From the cell containing the given text, extract its center point as [x, y] coordinate. 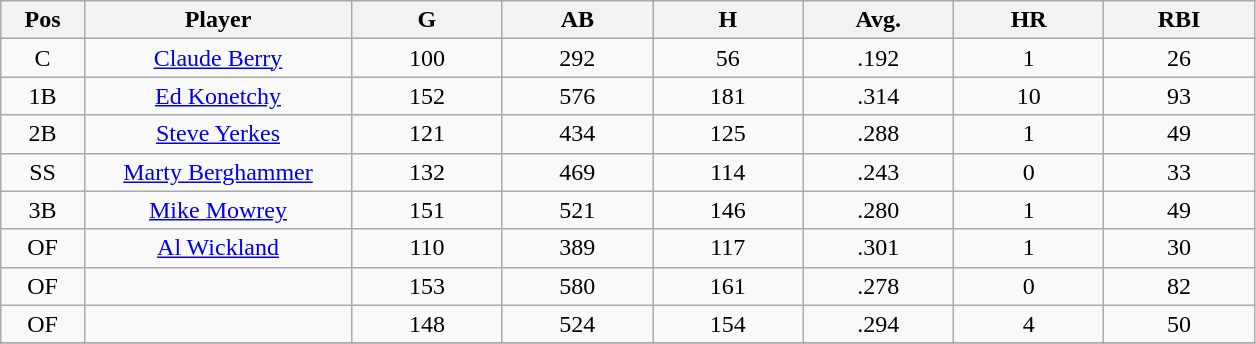
.278 [878, 286]
292 [577, 58]
.301 [878, 248]
93 [1180, 96]
Player [218, 20]
SS [43, 172]
524 [577, 324]
3B [43, 210]
30 [1180, 248]
H [728, 20]
117 [728, 248]
161 [728, 286]
521 [577, 210]
1B [43, 96]
Marty Berghammer [218, 172]
153 [427, 286]
56 [728, 58]
125 [728, 134]
82 [1180, 286]
RBI [1180, 20]
148 [427, 324]
33 [1180, 172]
2B [43, 134]
4 [1028, 324]
.314 [878, 96]
Pos [43, 20]
389 [577, 248]
152 [427, 96]
.192 [878, 58]
114 [728, 172]
469 [577, 172]
181 [728, 96]
434 [577, 134]
10 [1028, 96]
121 [427, 134]
AB [577, 20]
50 [1180, 324]
G [427, 20]
154 [728, 324]
Claude Berry [218, 58]
146 [728, 210]
576 [577, 96]
.280 [878, 210]
Ed Konetchy [218, 96]
110 [427, 248]
580 [577, 286]
.243 [878, 172]
151 [427, 210]
.294 [878, 324]
Avg. [878, 20]
100 [427, 58]
HR [1028, 20]
26 [1180, 58]
132 [427, 172]
Al Wickland [218, 248]
Mike Mowrey [218, 210]
Steve Yerkes [218, 134]
C [43, 58]
.288 [878, 134]
